Return (X, Y) of the center of cell containing provided text 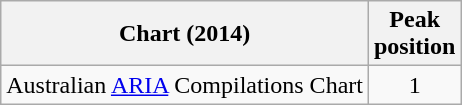
Chart (2014) (185, 34)
Australian ARIA Compilations Chart (185, 85)
1 (414, 85)
Peakposition (414, 34)
